Provide the (X, Y) coordinate of the cell's center where the given text is located.  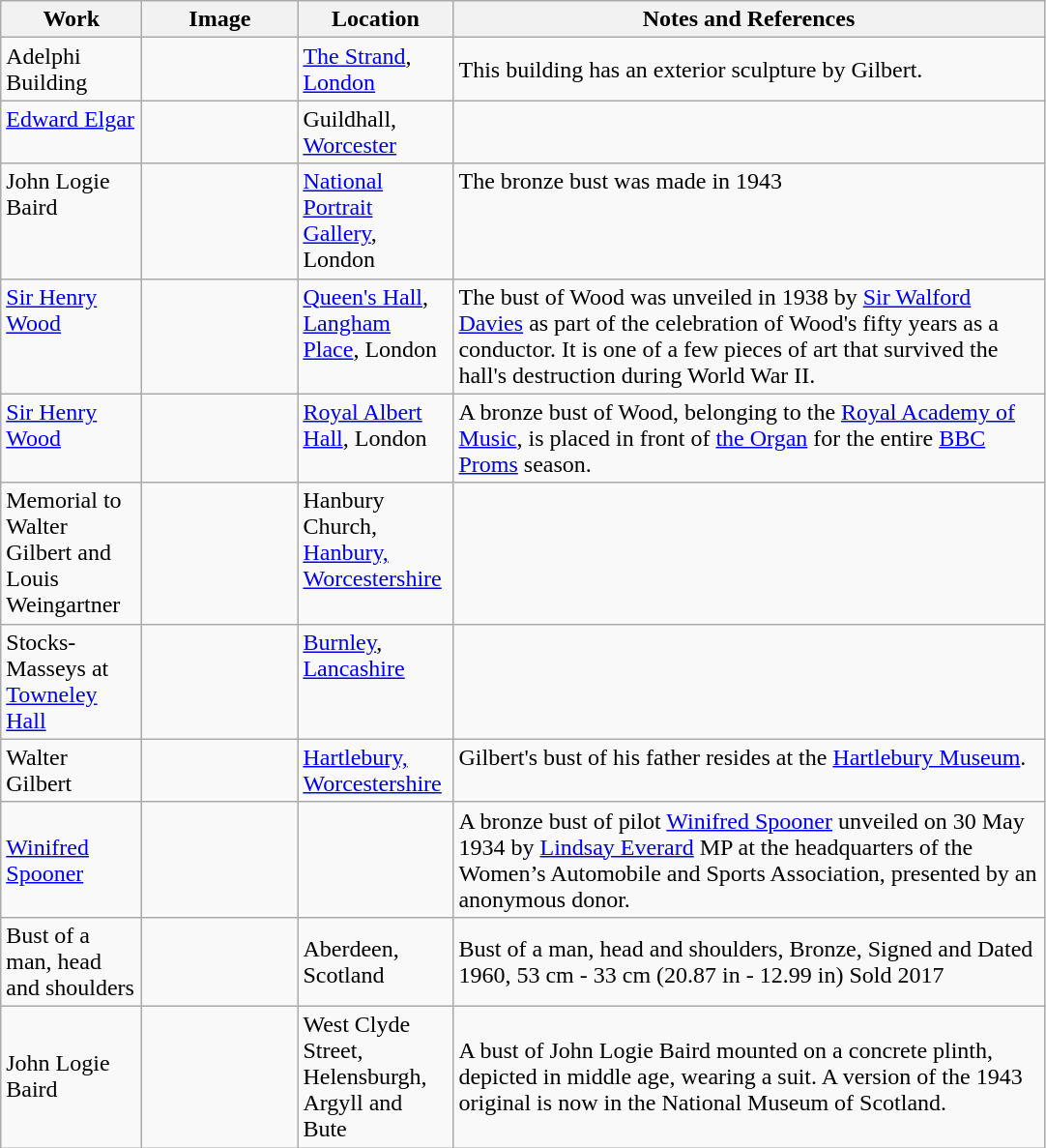
Adelphi Building (72, 70)
A bronze bust of Wood, belonging to the Royal Academy of Music, is placed in front of the Organ for the entire BBC Proms season. (748, 438)
Image (220, 19)
Winifred Spooner (72, 859)
Burnley, Lancashire (375, 681)
West Clyde Street, Helensburgh, Argyll and Bute (375, 1076)
Location (375, 19)
This building has an exterior sculpture by Gilbert. (748, 70)
Memorial to Walter Gilbert and Louis Weingartner (72, 553)
National Portrait Gallery, London (375, 221)
Bust of a man, head and shoulders, Bronze, Signed and Dated 1960, 53 cm - 33 cm (20.87 in - 12.99 in) Sold 2017 (748, 961)
Gilbert's bust of his father resides at the Hartlebury Museum. (748, 770)
Edward Elgar (72, 132)
Stocks-Masseys at Towneley Hall (72, 681)
Hanbury Church, Hanbury, Worcestershire (375, 553)
The Strand, London (375, 70)
Bust of a man, head and shoulders (72, 961)
Walter Gilbert (72, 770)
Hartlebury, Worcestershire (375, 770)
Queen's Hall, Langham Place, London (375, 337)
The bronze bust was made in 1943 (748, 221)
Notes and References (748, 19)
Aberdeen, Scotland (375, 961)
Work (72, 19)
Royal Albert Hall, London (375, 438)
Guildhall, Worcester (375, 132)
